Detect which cell encompasses the target text, then output its (x, y) center coordinate. 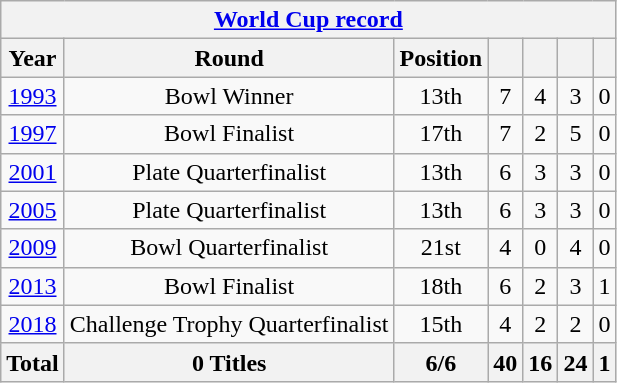
Total (33, 362)
2001 (33, 172)
1997 (33, 134)
2005 (33, 210)
Position (441, 58)
Year (33, 58)
1993 (33, 96)
5 (576, 134)
40 (506, 362)
World Cup record (308, 20)
15th (441, 324)
6/6 (441, 362)
0 Titles (229, 362)
2013 (33, 286)
2018 (33, 324)
21st (441, 248)
16 (540, 362)
Bowl Quarterfinalist (229, 248)
24 (576, 362)
18th (441, 286)
Challenge Trophy Quarterfinalist (229, 324)
17th (441, 134)
Round (229, 58)
2009 (33, 248)
Bowl Winner (229, 96)
